Detect which cell encompasses the target text, then output its [X, Y] center coordinate. 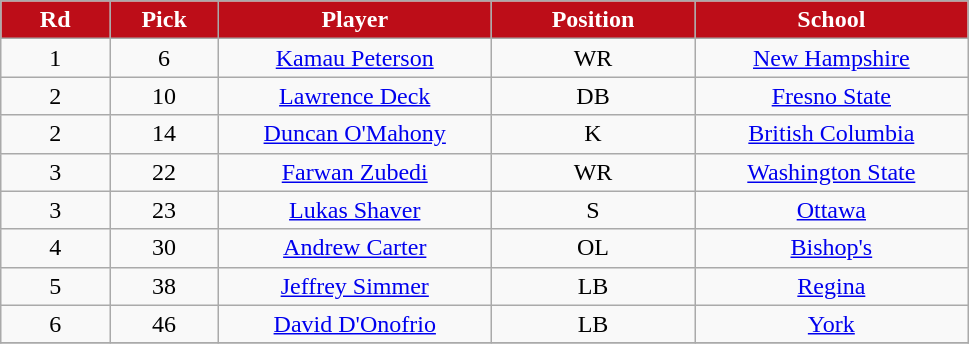
Lawrence Deck [355, 96]
Fresno State [831, 96]
Farwan Zubedi [355, 172]
Regina [831, 286]
David D'Onofrio [355, 324]
30 [164, 248]
Kamau Peterson [355, 58]
Bishop's [831, 248]
38 [164, 286]
46 [164, 324]
OL [593, 248]
23 [164, 210]
Pick [164, 20]
Jeffrey Simmer [355, 286]
4 [56, 248]
Andrew Carter [355, 248]
5 [56, 286]
New Hampshire [831, 58]
British Columbia [831, 134]
DB [593, 96]
22 [164, 172]
Duncan O'Mahony [355, 134]
Player [355, 20]
Washington State [831, 172]
Ottawa [831, 210]
Lukas Shaver [355, 210]
K [593, 134]
1 [56, 58]
14 [164, 134]
School [831, 20]
Rd [56, 20]
Position [593, 20]
10 [164, 96]
S [593, 210]
York [831, 324]
